For the text-containing cell, return its midpoint in [X, Y] coordinate format. 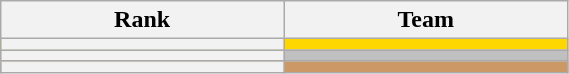
Team [426, 20]
Rank [142, 20]
